Identify which cell holds the provided text, then report its [X, Y] central coordinate. 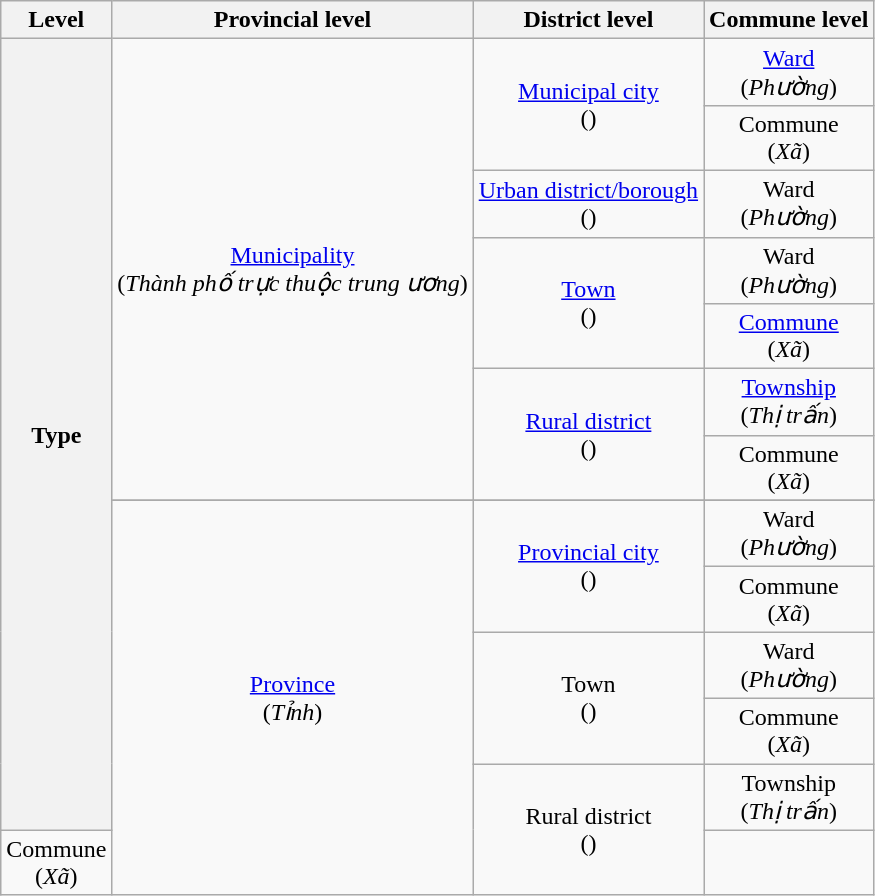
Provincial city() [588, 566]
Type [56, 434]
Municipal city() [588, 105]
Province(Tỉnh) [292, 698]
Town() [588, 303]
Municipality(Thành phố trực thuộc trung ương) [292, 270]
District level [588, 20]
Provincial level [292, 20]
Commune level [789, 20]
Urban district/borough() [588, 204]
Level [56, 20]
Town () [588, 698]
